Locate the cell with the specified text and output its (x, y) center coordinate. 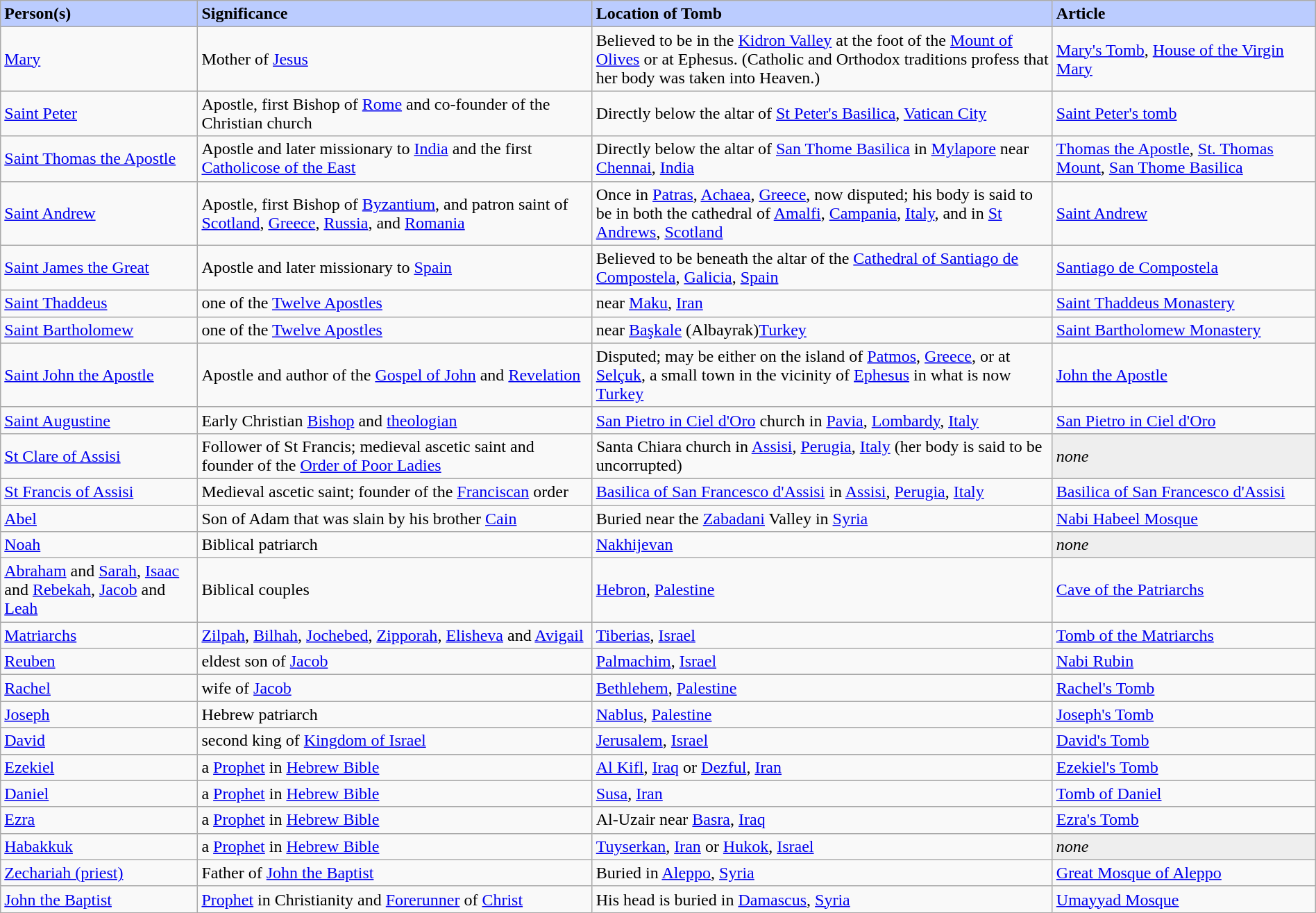
Saint Bartholomew (99, 330)
His head is buried in Damascus, Syria (822, 899)
Santa Chiara church in Assisi, Perugia, Italy (her body is said to be uncorrupted) (822, 455)
Ezra's Tomb (1184, 820)
Biblical patriarch (395, 545)
Biblical couples (395, 590)
Apostle and later missionary to Spain (395, 268)
Saint Thaddeus (99, 303)
Nabi Habeel Mosque (1184, 519)
Once in Patras, Achaea, Greece, now disputed; his body is said to be in both the cathedral of Amalfi, Campania, Italy, and in St Andrews, Scotland (822, 213)
Jerusalem, Israel (822, 741)
Apostle, first Bishop of Byzantium, and patron saint of Scotland, Greece, Russia, and Romania (395, 213)
Medieval ascetic saint; founder of the Franciscan order (395, 492)
second king of Kingdom of Israel (395, 741)
Saint Peter's tomb (1184, 114)
John the Apostle (1184, 375)
Prophet in Christianity and Forerunner of Christ (395, 899)
Tiberias, Israel (822, 635)
Daniel (99, 794)
Tomb of Daniel (1184, 794)
Mary (99, 59)
San Pietro in Ciel d'Oro (1184, 420)
Early Christian Bishop and theologian (395, 420)
Reuben (99, 662)
Al Kifl, Iraq or Dezful, Iran (822, 767)
Matriarchs (99, 635)
Person(s) (99, 14)
Santiago de Compostela (1184, 268)
Ezekiel's Tomb (1184, 767)
Hebrew patriarch (395, 714)
Cave of the Patriarchs (1184, 590)
Follower of St Francis; medieval ascetic saint and founder of the Order of Poor Ladies (395, 455)
Joseph's Tomb (1184, 714)
near Maku, Iran (822, 303)
Apostle and author of the Gospel of John and Revelation (395, 375)
Directly below the altar of San Thome Basilica in Mylapore near Chennai, India (822, 158)
Saint James the Great (99, 268)
Saint Thomas the Apostle (99, 158)
Nakhijevan (822, 545)
Umayyad Mosque (1184, 899)
Buried near the Zabadani Valley in Syria (822, 519)
Mother of Jesus (395, 59)
Palmachim, Israel (822, 662)
Ezra (99, 820)
Saint Thaddeus Monastery (1184, 303)
Nablus, Palestine (822, 714)
Basilica of San Francesco d'Assisi in Assisi, Perugia, Italy (822, 492)
Susa, Iran (822, 794)
Son of Adam that was slain by his brother Cain (395, 519)
Mary's Tomb, House of the Virgin Mary (1184, 59)
Father of John the Baptist (395, 873)
Buried in Aleppo, Syria (822, 873)
Tuyserkan, Iran or Hukok, Israel (822, 846)
Saint Peter (99, 114)
eldest son of Jacob (395, 662)
Basilica of San Francesco d'Assisi (1184, 492)
Disputed; may be either on the island of Patmos, Greece, or at Selçuk, a small town in the vicinity of Ephesus in what is now Turkey (822, 375)
St Clare of Assisi (99, 455)
Noah (99, 545)
Joseph (99, 714)
St Francis of Assisi (99, 492)
Believed to be beneath the altar of the Cathedral of Santiago de Compostela, Galicia, Spain (822, 268)
Apostle, first Bishop of Rome and co-founder of the Christian church (395, 114)
Zilpah, Bilhah, Jochebed, Zipporah, Elisheva and Avigail (395, 635)
Article (1184, 14)
Habakkuk (99, 846)
Significance (395, 14)
Abel (99, 519)
Saint John the Apostle (99, 375)
Rachel's Tomb (1184, 688)
Directly below the altar of St Peter's Basilica, Vatican City (822, 114)
Saint Bartholomew Monastery (1184, 330)
David's Tomb (1184, 741)
Nabi Rubin (1184, 662)
Hebron, Palestine (822, 590)
Apostle and later missionary to India and the first Catholicose of the East (395, 158)
Rachel (99, 688)
Al-Uzair near Basra, Iraq (822, 820)
near Başkale (Albayrak)Turkey (822, 330)
Abraham and Sarah, Isaac and Rebekah, Jacob and Leah (99, 590)
Bethlehem, Palestine (822, 688)
wife of Jacob (395, 688)
David (99, 741)
Saint Augustine (99, 420)
San Pietro in Ciel d'Oro church in Pavia, Lombardy, Italy (822, 420)
Ezekiel (99, 767)
John the Baptist (99, 899)
Thomas the Apostle, St. Thomas Mount, San Thome Basilica (1184, 158)
Location of Tomb (822, 14)
Zechariah (priest) (99, 873)
Great Mosque of Aleppo (1184, 873)
Tomb of the Matriarchs (1184, 635)
